Extract the [x, y] coordinate from the center of the cell holding the provided text.  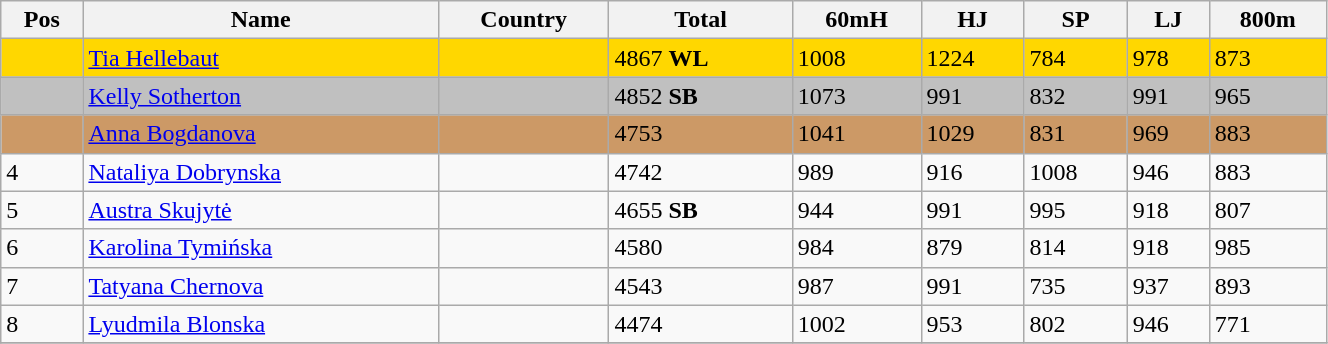
SP [1076, 20]
944 [856, 210]
8 [42, 324]
735 [1076, 286]
807 [1268, 210]
873 [1268, 58]
7 [42, 286]
832 [1076, 96]
879 [972, 248]
HJ [972, 20]
1041 [856, 134]
5 [42, 210]
Tatyana Chernova [260, 286]
Karolina Tymińska [260, 248]
893 [1268, 286]
987 [856, 286]
4543 [700, 286]
1073 [856, 96]
4580 [700, 248]
771 [1268, 324]
4753 [700, 134]
937 [1168, 286]
Lyudmila Blonska [260, 324]
60mH [856, 20]
953 [972, 324]
784 [1076, 58]
Tia Hellebaut [260, 58]
916 [972, 172]
4 [42, 172]
814 [1076, 248]
Total [700, 20]
802 [1076, 324]
1002 [856, 324]
1224 [972, 58]
Austra Skujytė [260, 210]
995 [1076, 210]
965 [1268, 96]
LJ [1168, 20]
6 [42, 248]
985 [1268, 248]
4852 SB [700, 96]
Name [260, 20]
4742 [700, 172]
4474 [700, 324]
Pos [42, 20]
831 [1076, 134]
969 [1168, 134]
Nataliya Dobrynska [260, 172]
984 [856, 248]
978 [1168, 58]
800m [1268, 20]
1029 [972, 134]
4867 WL [700, 58]
989 [856, 172]
Kelly Sotherton [260, 96]
Anna Bogdanova [260, 134]
Country [524, 20]
4655 SB [700, 210]
